Scan for the cell matching the given text and deliver its (x, y) coordinate at center. 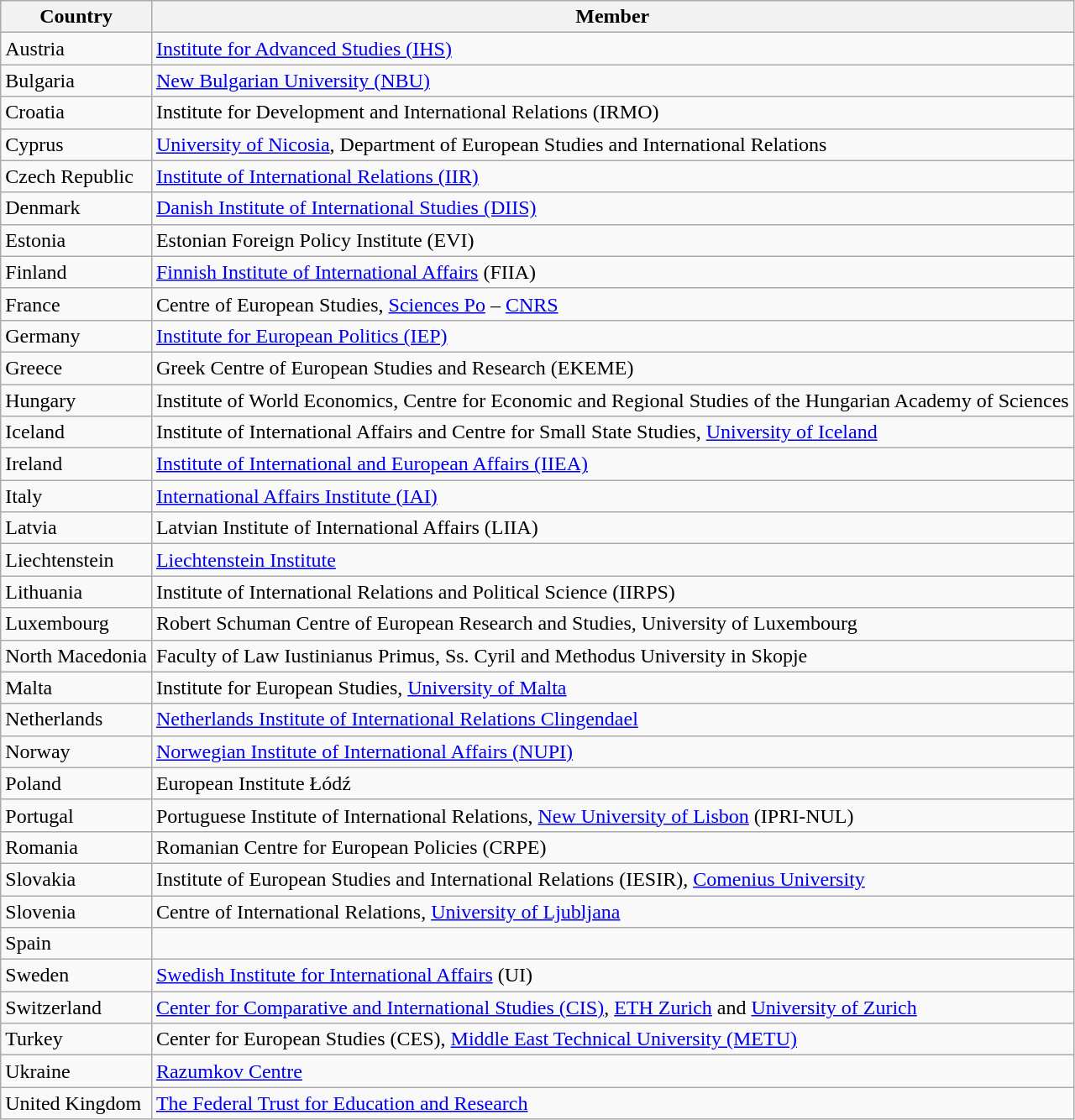
Norwegian Institute of International Affairs (NUPI) (612, 751)
Spain (76, 944)
Faculty of Law Iustinianus Primus, Ss. Cyril and Methodus University in Skopje (612, 656)
Institute of International Affairs and Centre for Small State Studies, University of Iceland (612, 432)
Ukraine (76, 1071)
Germany (76, 336)
Bulgaria (76, 81)
New Bulgarian University (NBU) (612, 81)
Italy (76, 496)
Romania (76, 847)
University of Nicosia, Department of European Studies and International Relations (612, 144)
Centre of European Studies, Sciences Po – CNRS (612, 304)
Latvia (76, 528)
Finnish Institute of International Affairs (FIIA) (612, 272)
United Kingdom (76, 1103)
Austria (76, 49)
International Affairs Institute (IAI) (612, 496)
Institute of International Relations (IIR) (612, 176)
Danish Institute of International Studies (DIIS) (612, 208)
Turkey (76, 1039)
Norway (76, 751)
Robert Schuman Centre of European Research and Studies, University of Luxembourg (612, 624)
Slovakia (76, 879)
Lithuania (76, 592)
Institute for Development and International Relations (IRMO) (612, 113)
Czech Republic (76, 176)
Institute for European Politics (IEP) (612, 336)
Estonia (76, 240)
Center for European Studies (CES), Middle East Technical University (METU) (612, 1039)
Institute for Advanced Studies (IHS) (612, 49)
Member (612, 17)
Latvian Institute of International Affairs (LIIA) (612, 528)
Poland (76, 783)
Institute of World Economics, Centre for Economic and Regional Studies of the Hungarian Academy of Sciences (612, 400)
Portugal (76, 815)
Netherlands (76, 720)
Centre of International Relations, University of Ljubljana (612, 911)
Ireland (76, 464)
Finland (76, 272)
Country (76, 17)
Netherlands Institute of International Relations Clingendael (612, 720)
Estonian Foreign Policy Institute (EVI) (612, 240)
Iceland (76, 432)
Luxembourg (76, 624)
Cyprus (76, 144)
Switzerland (76, 1007)
Liechtenstein (76, 560)
Institute for European Studies, University of Malta (612, 688)
France (76, 304)
Greek Centre of European Studies and Research (EKEME) (612, 368)
Institute of International and European Affairs (IIEA) (612, 464)
Sweden (76, 976)
Razumkov Centre (612, 1071)
Croatia (76, 113)
Malta (76, 688)
Portuguese Institute of International Relations, New University of Lisbon (IPRI-NUL) (612, 815)
Institute of International Relations and Political Science (IIRPS) (612, 592)
Center for Comparative and International Studies (CIS), ETH Zurich and University of Zurich (612, 1007)
Slovenia (76, 911)
European Institute Łódź (612, 783)
Romanian Centre for European Policies (CRPE) (612, 847)
North Macedonia (76, 656)
Liechtenstein Institute (612, 560)
Hungary (76, 400)
Swedish Institute for International Affairs (UI) (612, 976)
Institute of European Studies and International Relations (IESIR), Comenius University (612, 879)
The Federal Trust for Education and Research (612, 1103)
Denmark (76, 208)
Greece (76, 368)
